Output the (X, Y) coordinate of the center of the cell containing the given text.  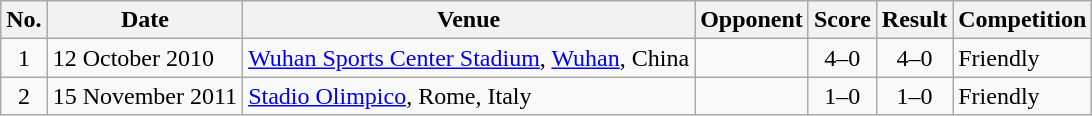
12 October 2010 (144, 58)
Venue (469, 20)
Stadio Olimpico, Rome, Italy (469, 96)
Opponent (752, 20)
15 November 2011 (144, 96)
Result (914, 20)
Competition (1022, 20)
2 (24, 96)
1 (24, 58)
No. (24, 20)
Wuhan Sports Center Stadium, Wuhan, China (469, 58)
Score (842, 20)
Date (144, 20)
